Return the [X, Y] coordinate for the center point of the cell that contains the specified text.  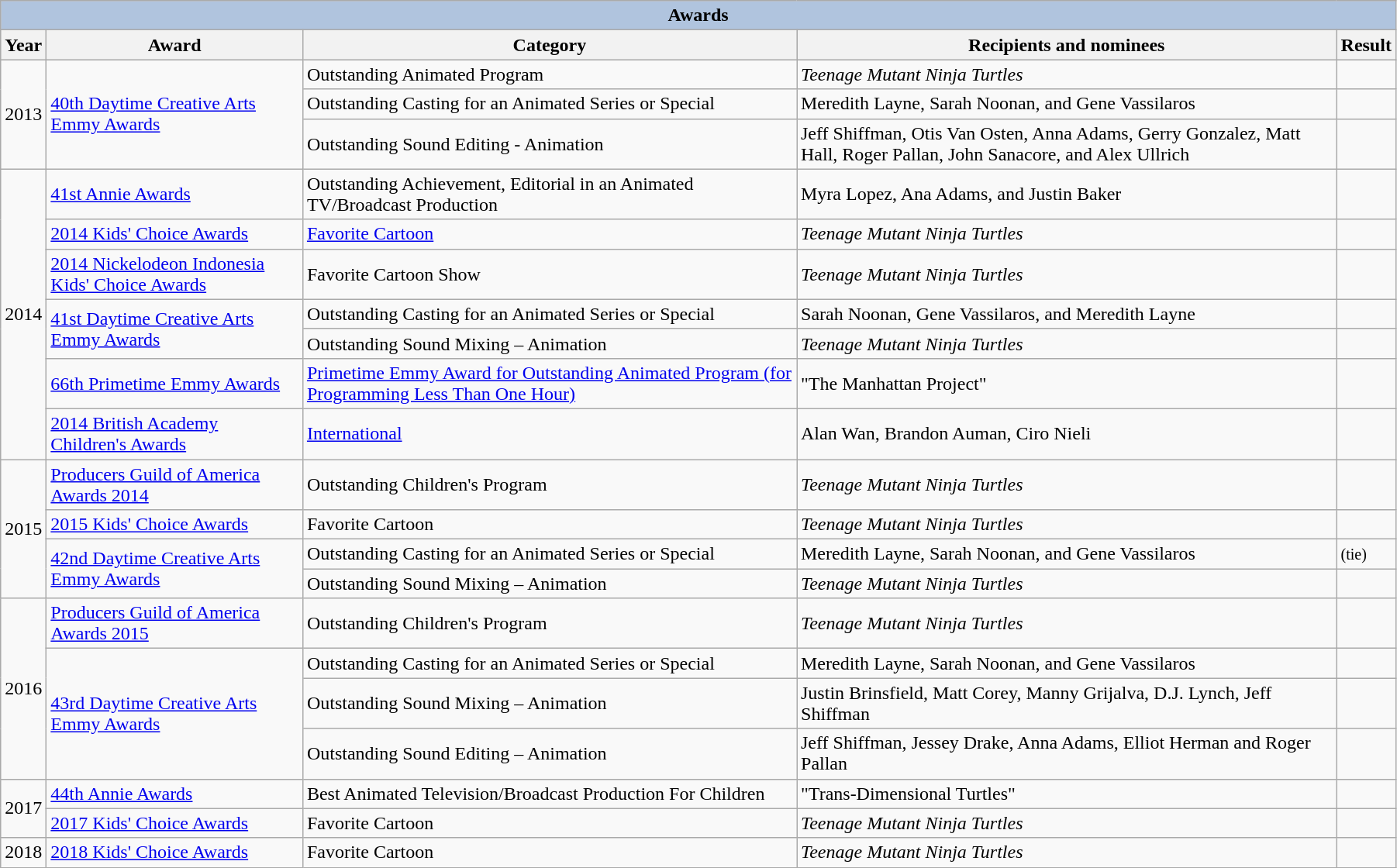
Producers Guild of America Awards 2015 [175, 623]
2016 [23, 688]
Producers Guild of America Awards 2014 [175, 484]
Best Animated Television/Broadcast Production For Children [549, 794]
Category [549, 45]
2014 Kids' Choice Awards [175, 234]
Favorite Cartoon Show [549, 274]
Outstanding Animated Program [549, 74]
Recipients and nominees [1067, 45]
Myra Lopez, Ana Adams, and Justin Baker [1067, 194]
Jeff Shiffman, Otis Van Osten, Anna Adams, Gerry Gonzalez, Matt Hall, Roger Pallan, John Sanacore, and Alex Ullrich [1067, 144]
Sarah Noonan, Gene Vassilaros, and Meredith Layne [1067, 314]
40th Daytime Creative Arts Emmy Awards [175, 115]
Award [175, 45]
Outstanding Sound Editing – Animation [549, 753]
2018 [23, 852]
"The Manhattan Project" [1067, 383]
2017 Kids' Choice Awards [175, 823]
2018 Kids' Choice Awards [175, 852]
Result [1366, 45]
44th Annie Awards [175, 794]
41st Annie Awards [175, 194]
41st Daytime Creative Arts Emmy Awards [175, 329]
International [549, 434]
Year [23, 45]
(tie) [1366, 554]
Primetime Emmy Award for Outstanding Animated Program (for Programming Less Than One Hour) [549, 383]
43rd Daytime Creative Arts Emmy Awards [175, 714]
2013 [23, 115]
2014 [23, 314]
2017 [23, 808]
Jeff Shiffman, Jessey Drake, Anna Adams, Elliot Herman and Roger Pallan [1067, 753]
Outstanding Sound Editing - Animation [549, 144]
Outstanding Achievement, Editorial in an Animated TV/Broadcast Production [549, 194]
"Trans-Dimensional Turtles" [1067, 794]
Awards [698, 15]
42nd Daytime Creative Arts Emmy Awards [175, 569]
Justin Brinsfield, Matt Corey, Manny Grijalva, D.J. Lynch, Jeff Shiffman [1067, 704]
Alan Wan, Brandon Auman, Ciro Nieli [1067, 434]
2015 Kids' Choice Awards [175, 525]
66th Primetime Emmy Awards [175, 383]
2015 [23, 529]
2014 British Academy Children's Awards [175, 434]
2014 Nickelodeon Indonesia Kids' Choice Awards [175, 274]
